From the cell containing the given text, extract its center point as (X, Y) coordinate. 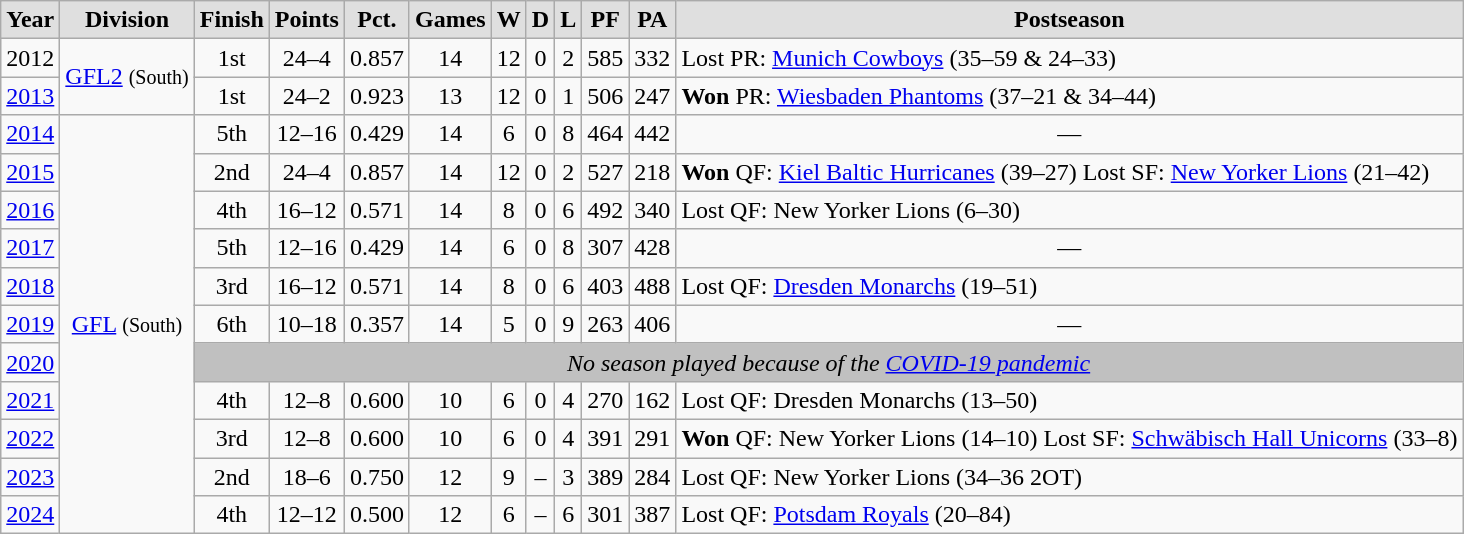
270 (606, 400)
Pct. (376, 20)
492 (606, 210)
5 (508, 324)
406 (652, 324)
2017 (30, 248)
2020 (30, 362)
Lost QF: Dresden Monarchs (13–50) (1070, 400)
No season played because of the COVID-19 pandemic (828, 362)
585 (606, 58)
307 (606, 248)
506 (606, 96)
Lost QF: Dresden Monarchs (19–51) (1070, 286)
2023 (30, 477)
2022 (30, 438)
6th (232, 324)
428 (652, 248)
Won QF: Kiel Baltic Hurricanes (39–27) Lost SF: New Yorker Lions (21–42) (1070, 172)
247 (652, 96)
387 (652, 515)
0.923 (376, 96)
488 (652, 286)
2024 (30, 515)
2021 (30, 400)
L (568, 20)
464 (606, 134)
2018 (30, 286)
24–2 (306, 96)
Points (306, 20)
332 (652, 58)
GFL2 (South) (127, 77)
Lost QF: Potsdam Royals (20–84) (1070, 515)
2012 (30, 58)
PF (606, 20)
Year (30, 20)
0.750 (376, 477)
340 (652, 210)
442 (652, 134)
18–6 (306, 477)
Won PR: Wiesbaden Phantoms (37–21 & 34–44) (1070, 96)
527 (606, 172)
162 (652, 400)
Lost PR: Munich Cowboys (35–59 & 24–33) (1070, 58)
0.357 (376, 324)
2015 (30, 172)
284 (652, 477)
10–18 (306, 324)
Lost QF: New Yorker Lions (34–36 2OT) (1070, 477)
Lost QF: New Yorker Lions (6–30) (1070, 210)
2014 (30, 134)
403 (606, 286)
PA (652, 20)
Finish (232, 20)
389 (606, 477)
218 (652, 172)
2013 (30, 96)
13 (450, 96)
Division (127, 20)
301 (606, 515)
2016 (30, 210)
391 (606, 438)
263 (606, 324)
Postseason (1070, 20)
291 (652, 438)
12–12 (306, 515)
1 (568, 96)
3 (568, 477)
2019 (30, 324)
0.500 (376, 515)
D (540, 20)
Games (450, 20)
W (508, 20)
GFL (South) (127, 324)
Won QF: New Yorker Lions (14–10) Lost SF: Schwäbisch Hall Unicorns (33–8) (1070, 438)
